Locate the cell with the specified text and output its (X, Y) center coordinate. 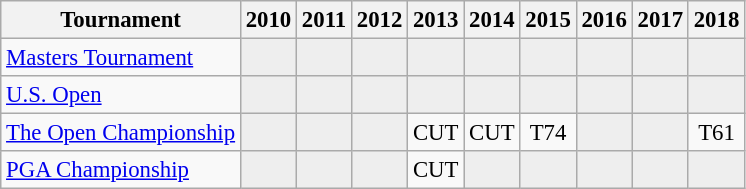
Tournament (121, 20)
PGA Championship (121, 170)
2018 (716, 20)
2010 (268, 20)
2016 (604, 20)
Masters Tournament (121, 58)
2017 (660, 20)
U.S. Open (121, 95)
The Open Championship (121, 133)
T74 (548, 133)
2015 (548, 20)
2013 (436, 20)
T61 (716, 133)
2012 (379, 20)
2014 (492, 20)
2011 (324, 20)
